Return the [X, Y] coordinate for the center point of the cell that contains the specified text.  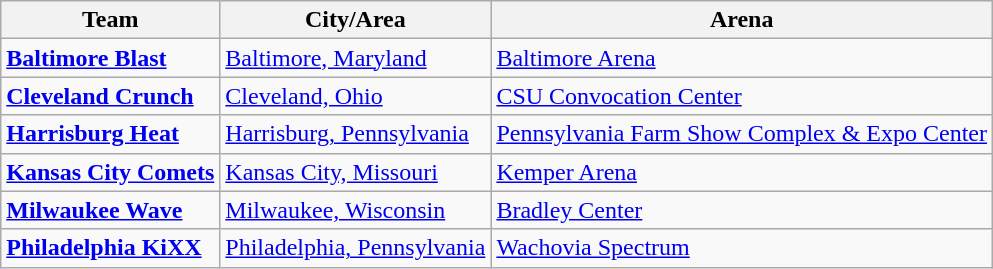
City/Area [356, 20]
Harrisburg, Pennsylvania [356, 134]
CSU Convocation Center [742, 96]
Cleveland Crunch [110, 96]
Kansas City, Missouri [356, 172]
Arena [742, 20]
Harrisburg Heat [110, 134]
Wachovia Spectrum [742, 248]
Bradley Center [742, 210]
Milwaukee Wave [110, 210]
Kansas City Comets [110, 172]
Team [110, 20]
Pennsylvania Farm Show Complex & Expo Center [742, 134]
Philadelphia, Pennsylvania [356, 248]
Kemper Arena [742, 172]
Philadelphia KiXX [110, 248]
Milwaukee, Wisconsin [356, 210]
Cleveland, Ohio [356, 96]
Baltimore, Maryland [356, 58]
Baltimore Arena [742, 58]
Baltimore Blast [110, 58]
